Extract the [x, y] coordinate from the center of the cell holding the provided text.  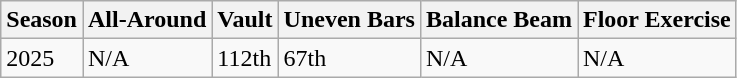
Balance Beam [498, 20]
All-Around [146, 20]
67th [349, 58]
Uneven Bars [349, 20]
2025 [42, 58]
Season [42, 20]
Floor Exercise [658, 20]
Vault [245, 20]
112th [245, 58]
